Detect which cell encompasses the target text, then output its [X, Y] center coordinate. 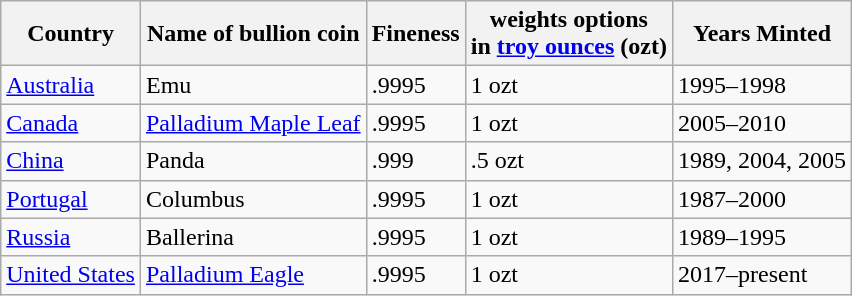
Name of bullion coin [253, 34]
.999 [416, 161]
Fineness [416, 34]
Palladium Eagle [253, 275]
Canada [71, 123]
Palladium Maple Leaf [253, 123]
Australia [71, 85]
Portugal [71, 199]
2005–2010 [762, 123]
1995–1998 [762, 85]
1989–1995 [762, 237]
Emu [253, 85]
2017–present [762, 275]
Ballerina [253, 237]
1987–2000 [762, 199]
.5 ozt [568, 161]
weights optionsin troy ounces (ozt) [568, 34]
Panda [253, 161]
Years Minted [762, 34]
Columbus [253, 199]
China [71, 161]
Russia [71, 237]
United States [71, 275]
1989, 2004, 2005 [762, 161]
Country [71, 34]
